Detect which cell encompasses the target text, then output its [X, Y] center coordinate. 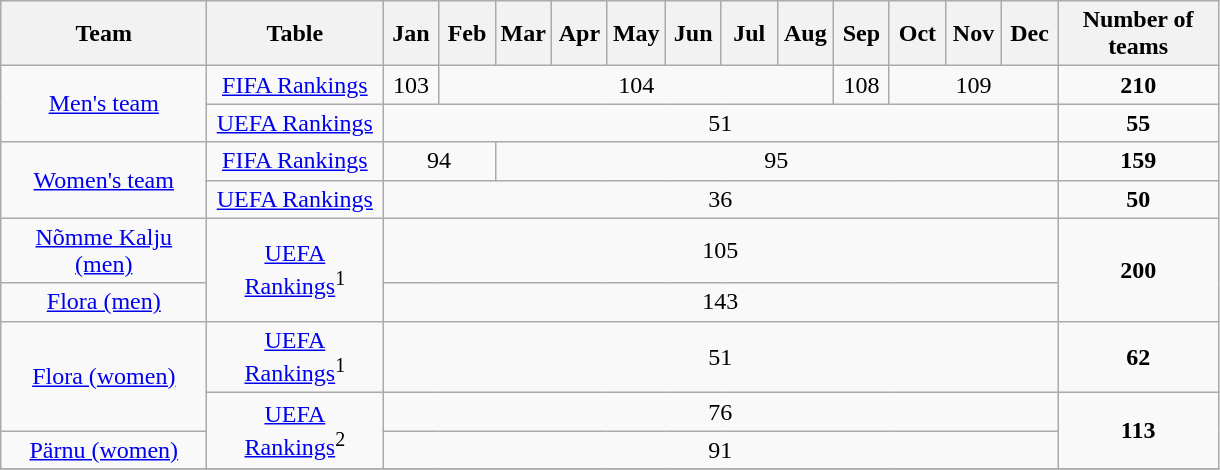
Team [104, 34]
94 [439, 161]
Flora (women) [104, 376]
May [636, 34]
Number of teams [1138, 34]
103 [411, 85]
Jun [693, 34]
Sep [861, 34]
76 [720, 412]
62 [1138, 357]
210 [1138, 85]
Nõmme Kalju (men) [104, 250]
105 [720, 250]
Aug [805, 34]
200 [1138, 270]
143 [720, 302]
Men's team [104, 104]
Women's team [104, 180]
Jul [749, 34]
108 [861, 85]
Apr [579, 34]
95 [776, 161]
Jan [411, 34]
91 [720, 450]
Nov [973, 34]
113 [1138, 431]
Mar [523, 34]
UEFA Rankings2 [295, 431]
Pärnu (women) [104, 450]
Table [295, 34]
Dec [1030, 34]
Feb [467, 34]
36 [720, 199]
50 [1138, 199]
Flora (men) [104, 302]
109 [973, 85]
159 [1138, 161]
104 [636, 85]
Oct [917, 34]
55 [1138, 123]
